Extract the (X, Y) coordinate from the center of the cell holding the provided text.  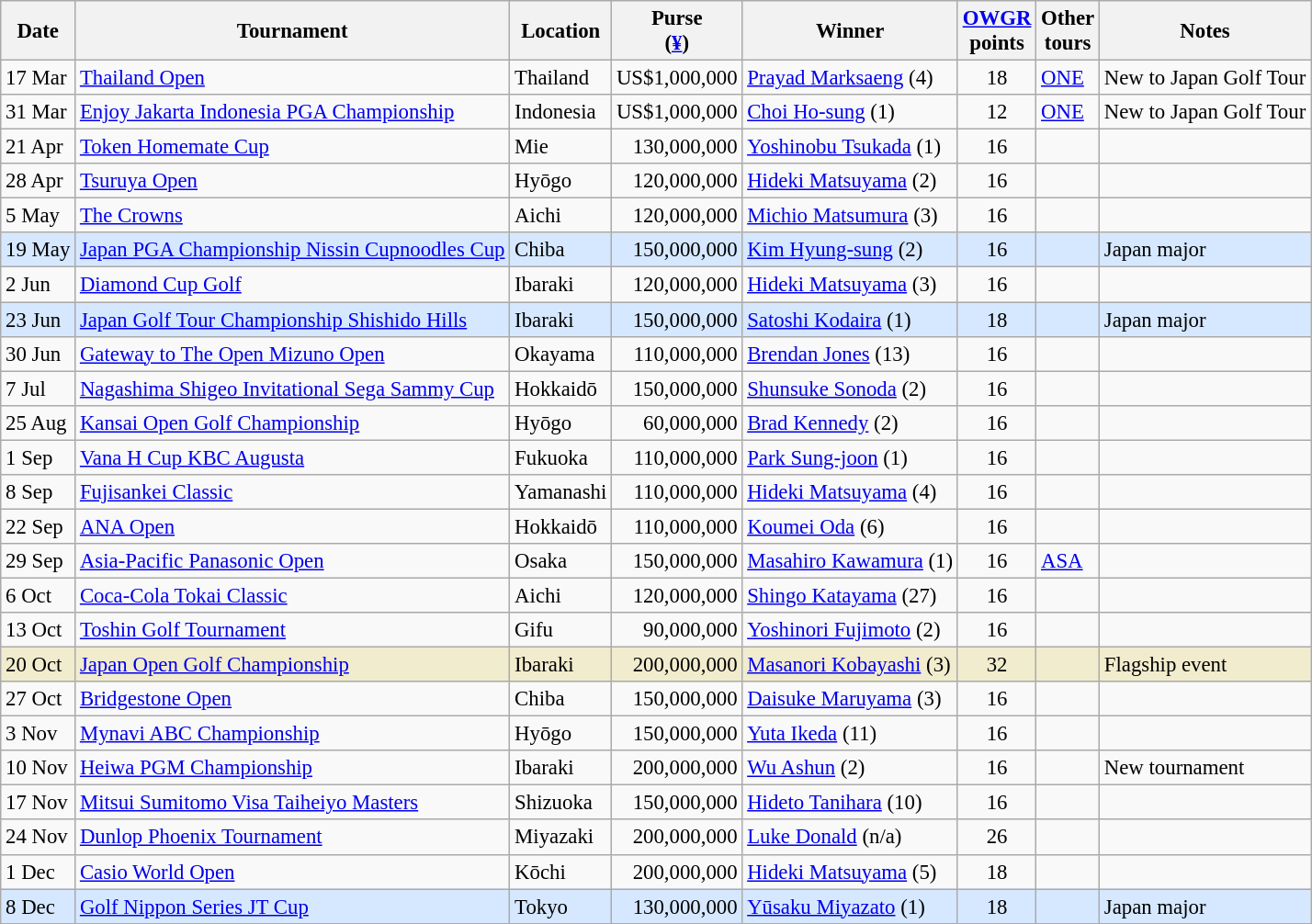
Hideki Matsuyama (4) (851, 492)
Michio Matsumura (3) (851, 216)
OWGRpoints (996, 31)
32 (996, 665)
Okayama (560, 354)
13 Oct (39, 630)
Coca-Cola Tokai Classic (292, 595)
Vana H Cup KBC Augusta (292, 457)
22 Sep (39, 526)
Thailand Open (292, 78)
Nagashima Shigeo Invitational Sega Sammy Cup (292, 389)
8 Sep (39, 492)
Winner (851, 31)
New tournament (1205, 768)
Shingo Katayama (27) (851, 595)
21 Apr (39, 147)
25 Aug (39, 423)
60,000,000 (677, 423)
Miyazaki (560, 838)
Mynavi ABC Championship (292, 734)
26 (996, 838)
17 Mar (39, 78)
29 Sep (39, 561)
Masanori Kobayashi (3) (851, 665)
Tournament (292, 31)
Shizuoka (560, 803)
20 Oct (39, 665)
Luke Donald (n/a) (851, 838)
Kōchi (560, 872)
Mitsui Sumitomo Visa Taiheiyo Masters (292, 803)
Koumei Oda (6) (851, 526)
Token Homemate Cup (292, 147)
12 (996, 112)
23 Jun (39, 320)
Enjoy Jakarta Indonesia PGA Championship (292, 112)
Asia-Pacific Panasonic Open (292, 561)
17 Nov (39, 803)
Yamanashi (560, 492)
Othertours (1068, 31)
5 May (39, 216)
ANA Open (292, 526)
Hideki Matsuyama (3) (851, 285)
Hideki Matsuyama (2) (851, 181)
Gateway to The Open Mizuno Open (292, 354)
Wu Ashun (2) (851, 768)
Dunlop Phoenix Tournament (292, 838)
ASA (1068, 561)
Golf Nippon Series JT Cup (292, 907)
7 Jul (39, 389)
Notes (1205, 31)
Yoshinobu Tsukada (1) (851, 147)
Shunsuke Sonoda (2) (851, 389)
Yūsaku Miyazato (1) (851, 907)
Indonesia (560, 112)
6 Oct (39, 595)
Hideki Matsuyama (5) (851, 872)
Gifu (560, 630)
Park Sung-joon (1) (851, 457)
27 Oct (39, 699)
Tokyo (560, 907)
Tsuruya Open (292, 181)
Yoshinori Fujimoto (2) (851, 630)
90,000,000 (677, 630)
Diamond Cup Golf (292, 285)
Thailand (560, 78)
8 Dec (39, 907)
Hideto Tanihara (10) (851, 803)
Masahiro Kawamura (1) (851, 561)
Japan Golf Tour Championship Shishido Hills (292, 320)
Kansai Open Golf Championship (292, 423)
Toshin Golf Tournament (292, 630)
Osaka (560, 561)
24 Nov (39, 838)
Heiwa PGM Championship (292, 768)
Japan Open Golf Championship (292, 665)
Flagship event (1205, 665)
1 Sep (39, 457)
Date (39, 31)
Kim Hyung-sung (2) (851, 251)
Casio World Open (292, 872)
Brendan Jones (13) (851, 354)
Fukuoka (560, 457)
Purse(¥) (677, 31)
Mie (560, 147)
Bridgestone Open (292, 699)
30 Jun (39, 354)
1 Dec (39, 872)
The Crowns (292, 216)
19 May (39, 251)
Daisuke Maruyama (3) (851, 699)
28 Apr (39, 181)
Choi Ho-sung (1) (851, 112)
Satoshi Kodaira (1) (851, 320)
Japan PGA Championship Nissin Cupnoodles Cup (292, 251)
Brad Kennedy (2) (851, 423)
10 Nov (39, 768)
Location (560, 31)
Fujisankei Classic (292, 492)
2 Jun (39, 285)
31 Mar (39, 112)
Yuta Ikeda (11) (851, 734)
3 Nov (39, 734)
Prayad Marksaeng (4) (851, 78)
